Scan for the cell matching the given text and deliver its [x, y] coordinate at center. 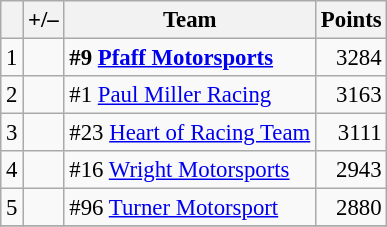
2880 [352, 208]
Team [190, 20]
1 [12, 58]
#9 Pfaff Motorsports [190, 58]
3163 [352, 95]
+/– [44, 20]
3 [12, 133]
#23 Heart of Racing Team [190, 133]
#96 Turner Motorsport [190, 208]
3284 [352, 58]
3111 [352, 133]
4 [12, 170]
#1 Paul Miller Racing [190, 95]
#16 Wright Motorsports [190, 170]
Points [352, 20]
5 [12, 208]
2943 [352, 170]
2 [12, 95]
